Detect which cell encompasses the target text, then output its [x, y] center coordinate. 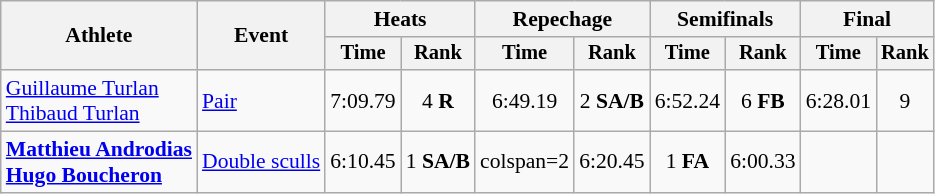
6:52.24 [688, 100]
6:20.45 [612, 162]
colspan=2 [524, 162]
6:28.01 [838, 100]
Double sculls [261, 162]
Matthieu AndrodiasHugo Boucheron [99, 162]
Athlete [99, 36]
Guillaume TurlanThibaud Turlan [99, 100]
1 SA/B [438, 162]
Heats [400, 19]
1 FA [688, 162]
2 SA/B [612, 100]
6:00.33 [762, 162]
Pair [261, 100]
9 [905, 100]
6 FB [762, 100]
Event [261, 36]
Repechage [562, 19]
4 R [438, 100]
Semifinals [726, 19]
6:10.45 [362, 162]
6:49.19 [524, 100]
Final [868, 19]
7:09.79 [362, 100]
